Output the (X, Y) coordinate of the center of the cell containing the given text.  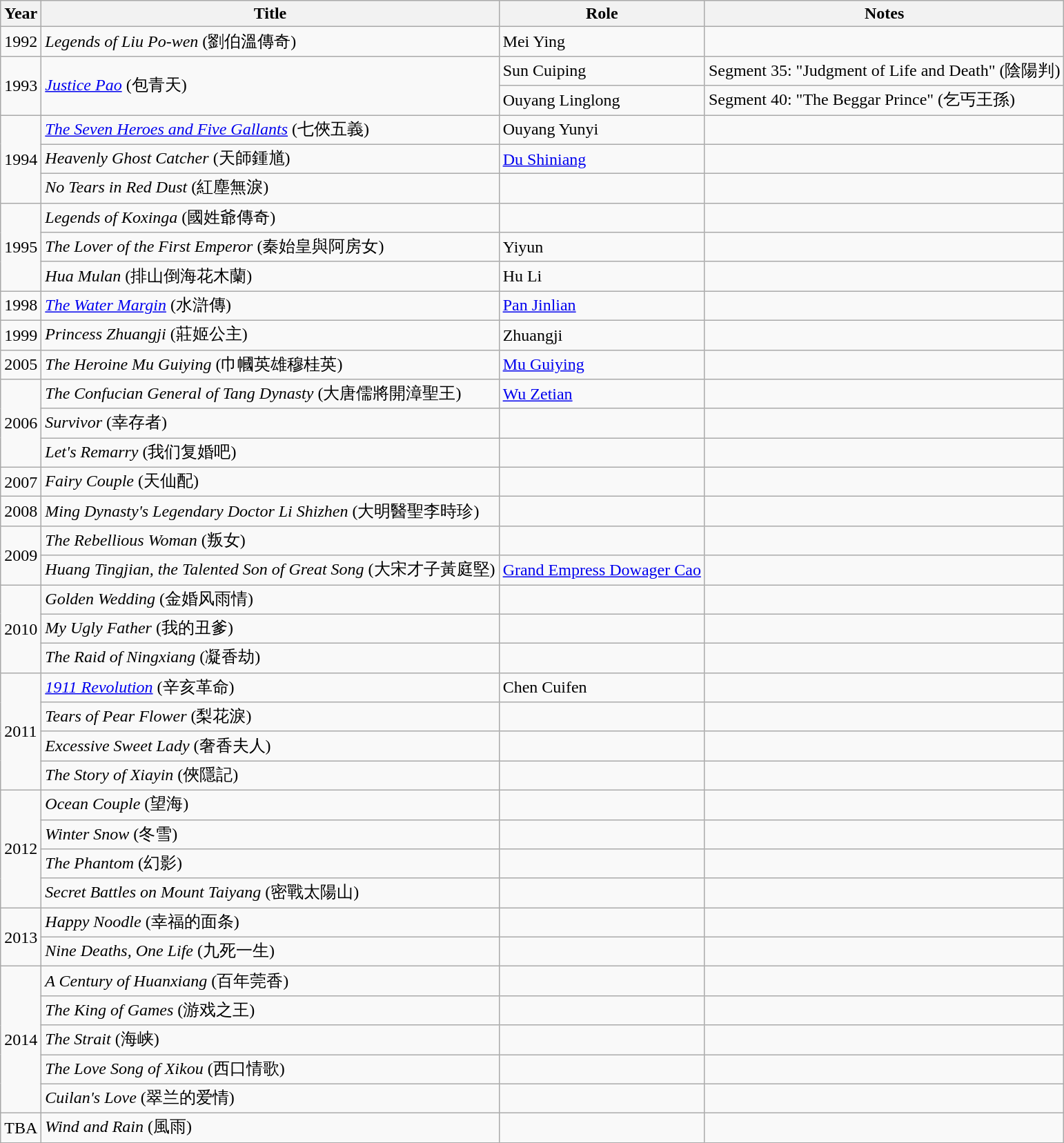
Pan Jinlian (602, 306)
Legends of Liu Po-wen (劉伯溫傳奇) (270, 41)
My Ugly Father (我的丑爹) (270, 629)
Ocean Couple (望海) (270, 804)
Justice Pao (包青天) (270, 86)
Segment 40: "The Beggar Prince" (乞丐王孫) (885, 101)
1911 Revolution (辛亥革命) (270, 687)
Hua Mulan (排山倒海花木蘭) (270, 276)
1999 (21, 335)
Nine Deaths, One Life (九死一生) (270, 952)
The King of Games (游戏之王) (270, 1010)
Segment 35: "Judgment of Life and Death" (陰陽判) (885, 70)
Huang Tingjian, the Talented Son of Great Song (大宋才子黃庭堅) (270, 570)
Wu Zetian (602, 395)
Happy Noodle (幸福的面条) (270, 923)
Survivor (幸存者) (270, 424)
1992 (21, 41)
1995 (21, 247)
Chen Cuifen (602, 687)
Golden Wedding (金婚风雨情) (270, 600)
2005 (21, 364)
1993 (21, 86)
1998 (21, 306)
Yiyun (602, 247)
Role (602, 14)
The Confucian General of Tang Dynasty (大唐儒將開漳聖王) (270, 395)
2007 (21, 481)
The Seven Heroes and Five Gallants (七俠五義) (270, 130)
2009 (21, 555)
The Strait (海峡) (270, 1040)
2011 (21, 731)
2013 (21, 937)
Sun Cuiping (602, 70)
Legends of Koxinga (國姓爺傳奇) (270, 218)
The Raid of Ningxiang (凝香劫) (270, 658)
Mu Guiying (602, 364)
Princess Zhuangji (莊姬公主) (270, 335)
Notes (885, 14)
Ouyang Yunyi (602, 130)
The Lover of the First Emperor (秦始皇與阿房女) (270, 247)
Secret Battles on Mount Taiyang (密戰太陽山) (270, 893)
The Story of Xiayin (俠隱記) (270, 775)
Ouyang Linglong (602, 101)
Excessive Sweet Lady (奢香夫人) (270, 746)
2014 (21, 1040)
Let's Remarry (我们复婚吧) (270, 453)
2008 (21, 512)
2012 (21, 848)
Ming Dynasty's Legendary Doctor Li Shizhen (大明醫聖李時珍) (270, 512)
Zhuangji (602, 335)
Fairy Couple (天仙配) (270, 481)
1994 (21, 159)
No Tears in Red Dust (紅塵無淚) (270, 189)
Hu Li (602, 276)
Winter Snow (冬雪) (270, 835)
The Heroine Mu Guiying (巾幗英雄穆桂英) (270, 364)
2010 (21, 629)
Cuilan's Love (翠兰的爱情) (270, 1098)
Du Shiniang (602, 159)
Grand Empress Dowager Cao (602, 570)
2006 (21, 424)
TBA (21, 1129)
Title (270, 14)
The Phantom (幻影) (270, 864)
Year (21, 14)
Mei Ying (602, 41)
The Rebellious Woman (叛女) (270, 541)
A Century of Huanxiang (百年莞香) (270, 981)
Wind and Rain (風雨) (270, 1129)
The Love Song of Xikou (西口情歌) (270, 1069)
The Water Margin (水滸傳) (270, 306)
Heavenly Ghost Catcher (天師鍾馗) (270, 159)
Tears of Pear Flower (梨花淚) (270, 717)
